Scan for the cell matching the given text and deliver its [x, y] coordinate at center. 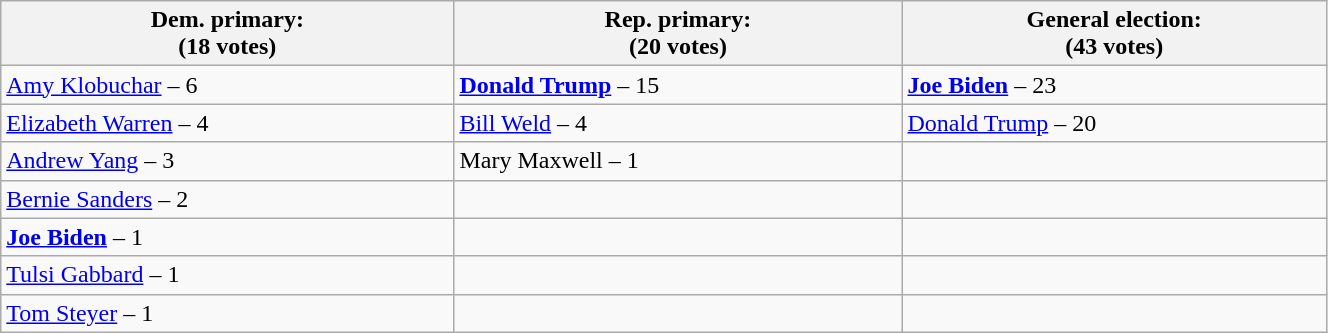
Rep. primary:(20 votes) [678, 34]
Dem. primary:(18 votes) [228, 34]
Tulsi Gabbard – 1 [228, 275]
Donald Trump – 20 [1114, 123]
Bernie Sanders – 2 [228, 199]
Mary Maxwell – 1 [678, 161]
Donald Trump – 15 [678, 85]
General election:(43 votes) [1114, 34]
Amy Klobuchar – 6 [228, 85]
Andrew Yang – 3 [228, 161]
Bill Weld – 4 [678, 123]
Tom Steyer – 1 [228, 313]
Joe Biden – 23 [1114, 85]
Elizabeth Warren – 4 [228, 123]
Joe Biden – 1 [228, 237]
